Return [x, y] of the center of cell containing provided text 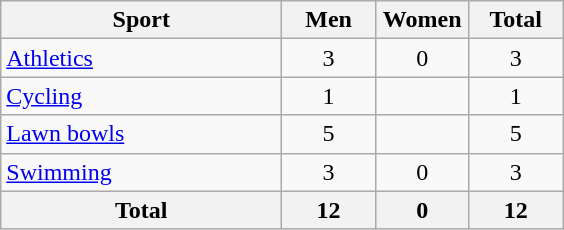
Lawn bowls [142, 134]
Sport [142, 20]
Cycling [142, 96]
Athletics [142, 58]
Men [329, 20]
Women [422, 20]
Swimming [142, 172]
